Locate the cell with the specified text and output its (X, Y) center coordinate. 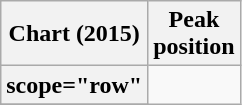
scope="row" (74, 85)
Chart (2015) (74, 34)
Peakposition (194, 34)
